Locate the cell with the specified text and output its (X, Y) center coordinate. 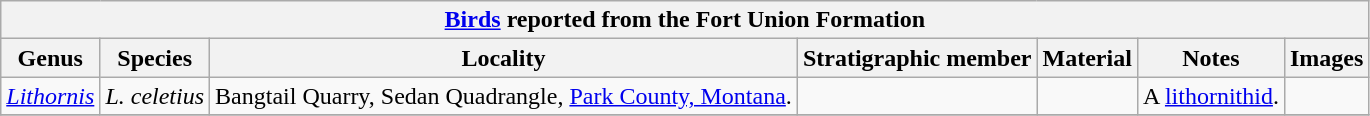
Material (1087, 58)
Locality (504, 58)
Images (1326, 58)
Birds reported from the Fort Union Formation (685, 20)
Bangtail Quarry, Sedan Quadrangle, Park County, Montana. (504, 96)
Genus (50, 58)
Lithornis (50, 96)
A lithornithid. (1210, 96)
Stratigraphic member (917, 58)
Species (155, 58)
L. celetius (155, 96)
Notes (1210, 58)
